Return (x, y) of the center of cell containing provided text 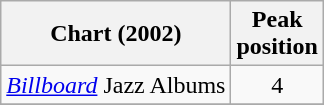
Billboard Jazz Albums (116, 85)
Peakposition (277, 34)
4 (277, 85)
Chart (2002) (116, 34)
